For the text-containing cell, return its midpoint in (x, y) coordinate format. 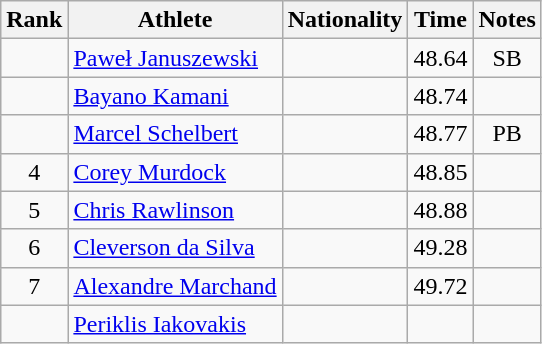
Alexandre Marchand (175, 286)
Athlete (175, 20)
Marcel Schelbert (175, 134)
48.88 (440, 210)
PB (507, 134)
Bayano Kamani (175, 96)
Cleverson da Silva (175, 248)
49.28 (440, 248)
Rank (34, 20)
Paweł Januszewski (175, 58)
Notes (507, 20)
5 (34, 210)
48.74 (440, 96)
6 (34, 248)
Chris Rawlinson (175, 210)
Corey Murdock (175, 172)
48.77 (440, 134)
7 (34, 286)
4 (34, 172)
Time (440, 20)
Periklis Iakovakis (175, 324)
49.72 (440, 286)
48.85 (440, 172)
Nationality (345, 20)
48.64 (440, 58)
SB (507, 58)
